Extract the (x, y) coordinate from the center of the cell holding the provided text.  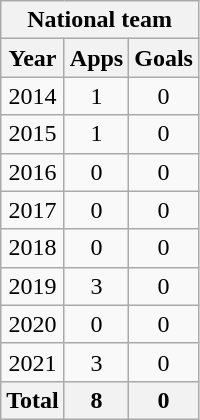
2021 (33, 362)
2019 (33, 286)
2017 (33, 210)
Goals (164, 58)
Total (33, 400)
2018 (33, 248)
2015 (33, 134)
National team (100, 20)
Apps (96, 58)
2016 (33, 172)
2020 (33, 324)
Year (33, 58)
8 (96, 400)
2014 (33, 96)
